Pinpoint the cell where the given text exists, returning its (X, Y) midpoint coordinate. 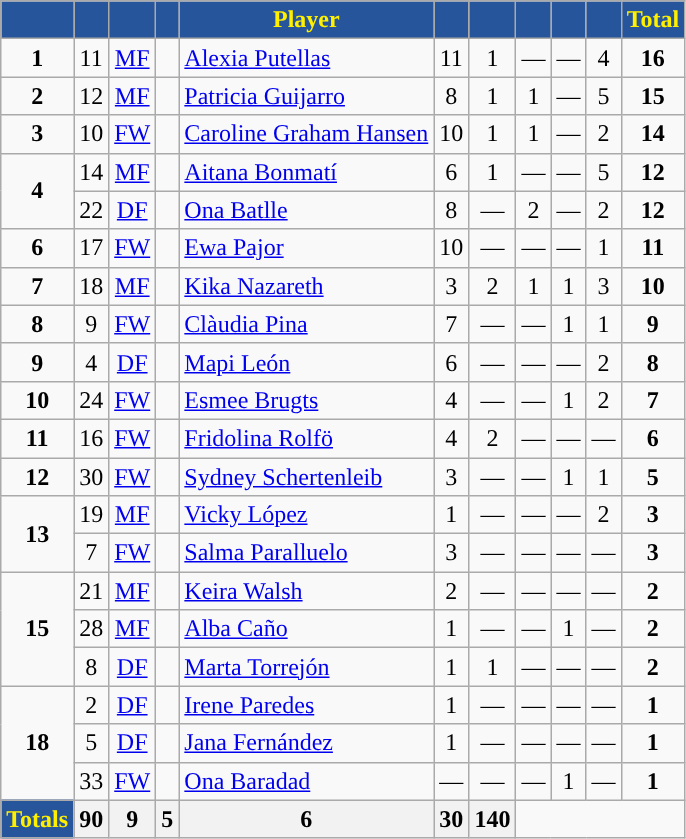
Alexia Putellas (306, 58)
Keira Walsh (306, 591)
17 (92, 248)
Clàudia Pina (306, 324)
140 (492, 819)
Total (653, 20)
Fridolina Rolfö (306, 438)
Alba Caño (306, 629)
19 (92, 515)
13 (38, 534)
Salma Paralluelo (306, 553)
Caroline Graham Hansen (306, 134)
Ona Baradad (306, 781)
Mapi León (306, 362)
Totals (38, 819)
Player (306, 20)
Vicky López (306, 515)
Sydney Schertenleib (306, 477)
21 (92, 591)
33 (92, 781)
Jana Fernández (306, 743)
Esmee Brugts (306, 400)
Marta Torrejón (306, 667)
Aitana Bonmatí (306, 172)
Ewa Pajor (306, 248)
22 (92, 210)
24 (92, 400)
Irene Paredes (306, 705)
Patricia Guijarro (306, 96)
Ona Batlle (306, 210)
Kika Nazareth (306, 286)
28 (92, 629)
90 (92, 819)
